Extract the [x, y] coordinate from the center of the cell holding the provided text.  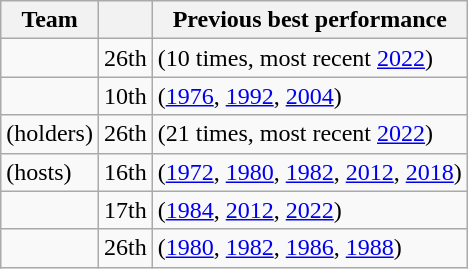
(21 times, most recent 2022) [310, 134]
Previous best performance [310, 20]
(1984, 2012, 2022) [310, 210]
(hosts) [50, 172]
10th [125, 96]
(10 times, most recent 2022) [310, 58]
17th [125, 210]
(1976, 1992, 2004) [310, 96]
Team [50, 20]
16th [125, 172]
(1972, 1980, 1982, 2012, 2018) [310, 172]
(holders) [50, 134]
(1980, 1982, 1986, 1988) [310, 248]
